Identify which cell holds the provided text, then report its (x, y) central coordinate. 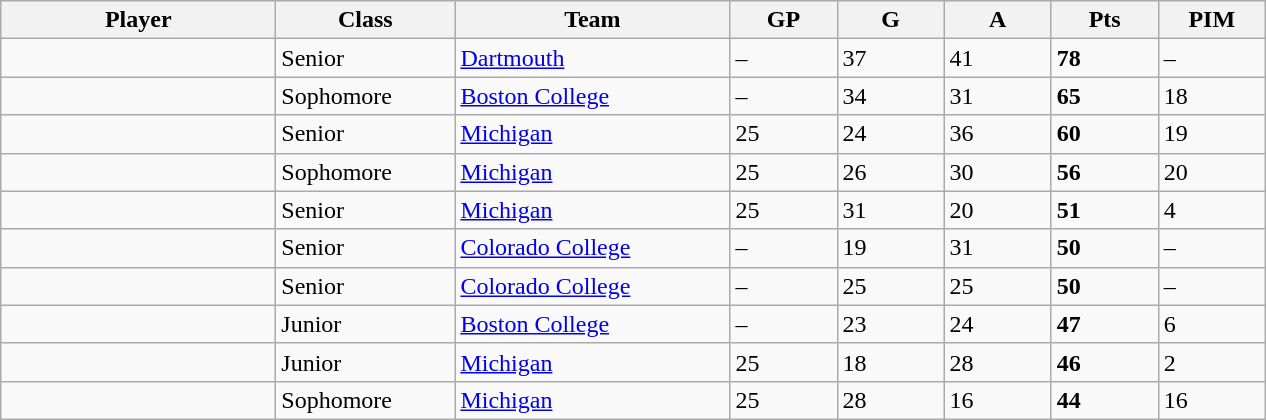
65 (1104, 96)
Player (138, 20)
78 (1104, 58)
36 (998, 134)
Pts (1104, 20)
Team (592, 20)
60 (1104, 134)
PIM (1212, 20)
G (890, 20)
A (998, 20)
26 (890, 172)
34 (890, 96)
37 (890, 58)
44 (1104, 400)
2 (1212, 362)
56 (1104, 172)
41 (998, 58)
30 (998, 172)
47 (1104, 324)
23 (890, 324)
Class (366, 20)
51 (1104, 210)
6 (1212, 324)
4 (1212, 210)
GP (784, 20)
46 (1104, 362)
Dartmouth (592, 58)
